Find where the given text appears and provide that cell's center as [X, Y] coordinate. 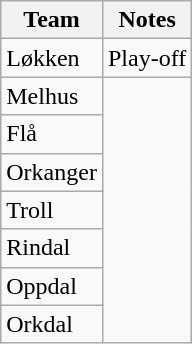
Oppdal [52, 286]
Notes [146, 20]
Løkken [52, 58]
Flå [52, 134]
Team [52, 20]
Melhus [52, 96]
Rindal [52, 248]
Orkanger [52, 172]
Troll [52, 210]
Orkdal [52, 324]
Play-off [146, 58]
